From the cell containing the given text, extract its center point as [x, y] coordinate. 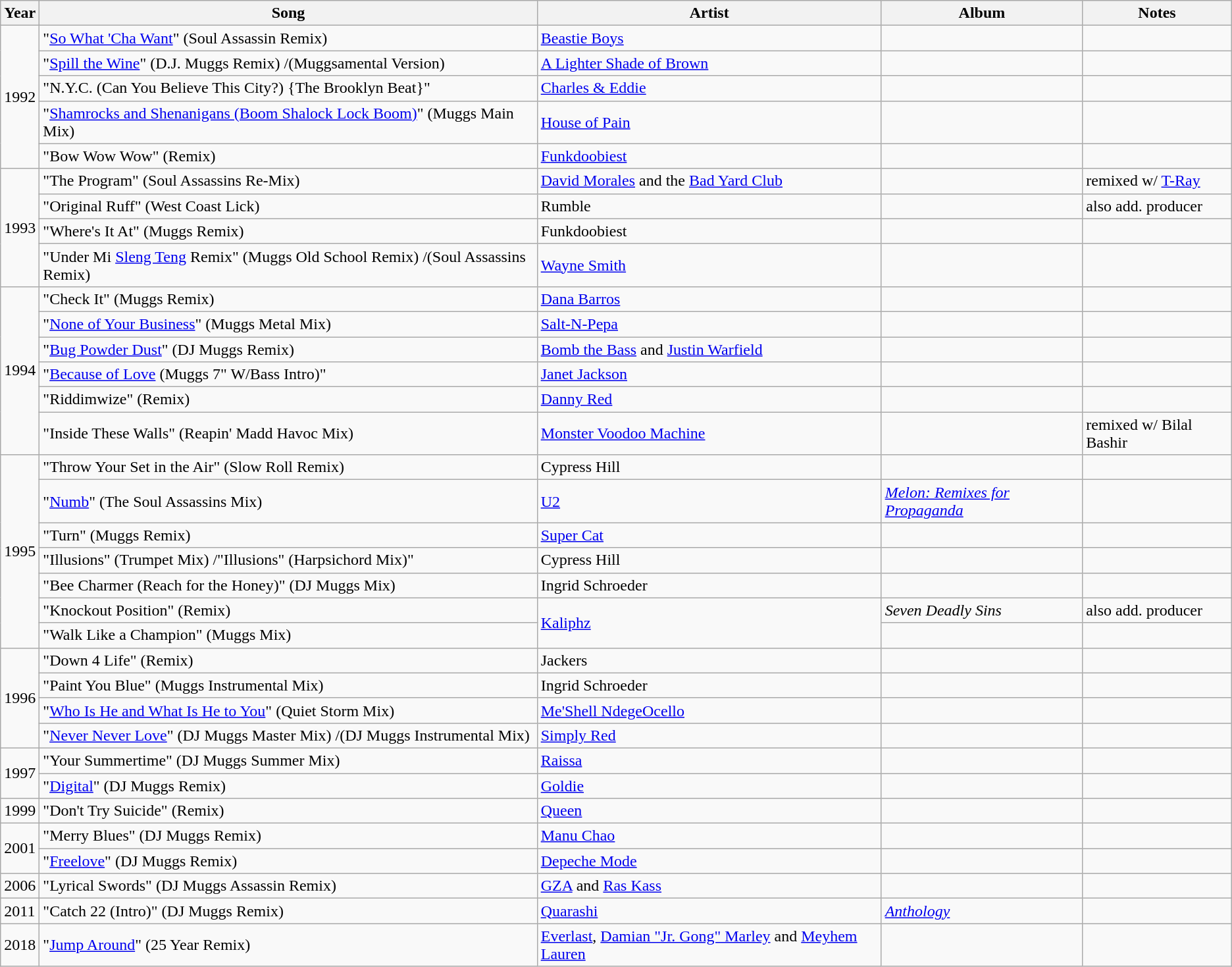
"Check It" (Muggs Remix) [288, 299]
remixed w/ Bilal Bashir [1157, 433]
"The Program" (Soul Assassins Re-Mix) [288, 181]
"Shamrocks and Shenanigans (Boom Shalock Lock Boom)" (Muggs Main Mix) [288, 122]
"Walk Like a Champion" (Muggs Mix) [288, 635]
Dana Barros [709, 299]
Goldie [709, 785]
"Merry Blues" (DJ Muggs Remix) [288, 836]
"Where's It At" (Muggs Remix) [288, 231]
House of Pain [709, 122]
Beastie Boys [709, 38]
"Jump Around" (25 Year Remix) [288, 945]
"Riddimwize" (Remix) [288, 400]
"So What 'Cha Want" (Soul Assassin Remix) [288, 38]
"Bee Charmer (Reach for the Honey)" (DJ Muggs Mix) [288, 585]
"Freelove" (DJ Muggs Remix) [288, 861]
"N.Y.C. (Can You Believe This City?) {The Brooklyn Beat}" [288, 88]
1994 [20, 370]
Super Cat [709, 535]
1992 [20, 97]
U2 [709, 502]
Simply Red [709, 735]
Melon: Remixes for Propaganda [982, 502]
Song [288, 13]
Rumble [709, 206]
"Turn" (Muggs Remix) [288, 535]
Raissa [709, 760]
Year [20, 13]
"Spill the Wine" (D.J. Muggs Remix) /(Muggsamental Version) [288, 63]
Seven Deadly Sins [982, 610]
Monster Voodoo Machine [709, 433]
"Knockout Position" (Remix) [288, 610]
"Paint You Blue" (Muggs Instrumental Mix) [288, 685]
Queen [709, 811]
Me'Shell NdegeOcello [709, 710]
2001 [20, 849]
"Illusions" (Trumpet Mix) /"Illusions" (Harpsichord Mix)" [288, 560]
2018 [20, 945]
"Because of Love (Muggs 7" W/Bass Intro)" [288, 375]
1995 [20, 552]
"Original Ruff" (West Coast Lick) [288, 206]
"Your Summertime" (DJ Muggs Summer Mix) [288, 760]
"Bow Wow Wow" (Remix) [288, 156]
"Down 4 Life" (Remix) [288, 660]
"Digital" (DJ Muggs Remix) [288, 785]
1999 [20, 811]
remixed w/ T-Ray [1157, 181]
Janet Jackson [709, 375]
Wayne Smith [709, 265]
1997 [20, 773]
"Throw Your Set in the Air" (Slow Roll Remix) [288, 467]
David Morales and the Bad Yard Club [709, 181]
Notes [1157, 13]
Salt-N-Pepa [709, 324]
Artist [709, 13]
A Lighter Shade of Brown [709, 63]
"Bug Powder Dust" (DJ Muggs Remix) [288, 350]
"Don't Try Suicide" (Remix) [288, 811]
2006 [20, 886]
Danny Red [709, 400]
"Lyrical Swords" (DJ Muggs Assassin Remix) [288, 886]
GZA and Ras Kass [709, 886]
Bomb the Bass and Justin Warfield [709, 350]
Depeche Mode [709, 861]
Everlast, Damian "Jr. Gong" Marley and Meyhem Lauren [709, 945]
2011 [20, 911]
Quarashi [709, 911]
"None of Your Business" (Muggs Metal Mix) [288, 324]
"Who Is He and What Is He to You" (Quiet Storm Mix) [288, 710]
"Inside These Walls" (Reapin' Madd Havoc Mix) [288, 433]
"Catch 22 (Intro)" (DJ Muggs Remix) [288, 911]
Anthology [982, 911]
Manu Chao [709, 836]
Charles & Eddie [709, 88]
1993 [20, 228]
1996 [20, 698]
Album [982, 13]
"Under Mi Sleng Teng Remix" (Muggs Old School Remix) /(Soul Assassins Remix) [288, 265]
"Never Never Love" (DJ Muggs Master Mix) /(DJ Muggs Instrumental Mix) [288, 735]
Kaliphz [709, 623]
Jackers [709, 660]
"Numb" (The Soul Assassins Mix) [288, 502]
